Search for the cell housing the specified text and yield its (x, y) center coordinate. 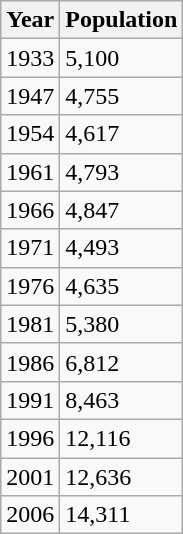
1991 (30, 400)
4,617 (122, 134)
12,116 (122, 438)
Year (30, 20)
8,463 (122, 400)
4,635 (122, 286)
1947 (30, 96)
4,755 (122, 96)
5,100 (122, 58)
4,793 (122, 172)
2006 (30, 515)
1986 (30, 362)
6,812 (122, 362)
1961 (30, 172)
1996 (30, 438)
1954 (30, 134)
2001 (30, 477)
Population (122, 20)
1966 (30, 210)
12,636 (122, 477)
5,380 (122, 324)
4,493 (122, 248)
1971 (30, 248)
1981 (30, 324)
4,847 (122, 210)
1976 (30, 286)
14,311 (122, 515)
1933 (30, 58)
